Locate the cell with the specified text and output its (X, Y) center coordinate. 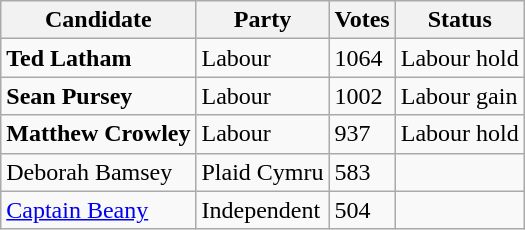
Captain Beany (98, 210)
Candidate (98, 20)
Party (262, 20)
Ted Latham (98, 58)
Votes (362, 20)
1064 (362, 58)
Plaid Cymru (262, 172)
Sean Pursey (98, 96)
1002 (362, 96)
937 (362, 134)
Status (460, 20)
Deborah Bamsey (98, 172)
Independent (262, 210)
Matthew Crowley (98, 134)
583 (362, 172)
Labour gain (460, 96)
504 (362, 210)
